Output the [X, Y] coordinate of the center of the cell containing the given text.  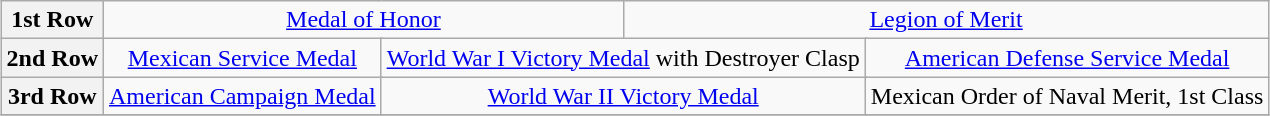
1st Row [52, 20]
Mexican Order of Naval Merit, 1st Class [1067, 96]
Mexican Service Medal [243, 58]
World War I Victory Medal with Destroyer Clasp [623, 58]
2nd Row [52, 58]
Medal of Honor [364, 20]
World War II Victory Medal [623, 96]
American Defense Service Medal [1067, 58]
Legion of Merit [946, 20]
American Campaign Medal [243, 96]
3rd Row [52, 96]
